Detect which cell encompasses the target text, then output its (x, y) center coordinate. 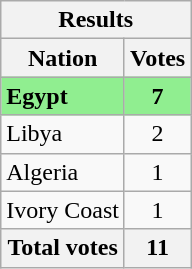
2 (157, 134)
Votes (157, 58)
11 (157, 248)
7 (157, 96)
Ivory Coast (63, 210)
Algeria (63, 172)
Total votes (63, 248)
Results (96, 20)
Libya (63, 134)
Egypt (63, 96)
Nation (63, 58)
